Detect which cell encompasses the target text, then output its [x, y] center coordinate. 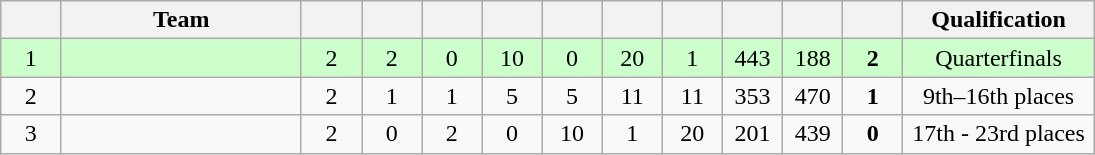
201 [752, 134]
3 [31, 134]
353 [752, 96]
17th - 23rd places [998, 134]
Qualification [998, 20]
439 [813, 134]
9th–16th places [998, 96]
470 [813, 96]
Team [182, 20]
443 [752, 58]
Quarterfinals [998, 58]
188 [813, 58]
